From the cell containing the given text, extract its center point as (X, Y) coordinate. 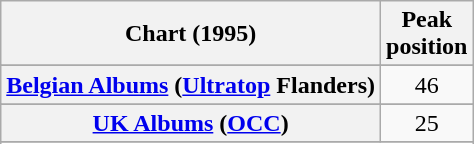
UK Albums (OCC) (191, 123)
Chart (1995) (191, 34)
Belgian Albums (Ultratop Flanders) (191, 85)
25 (427, 123)
46 (427, 85)
Peakposition (427, 34)
